Scan for the cell matching the given text and deliver its (x, y) coordinate at center. 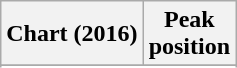
Peak position (189, 34)
Chart (2016) (72, 34)
